Detect which cell encompasses the target text, then output its (x, y) center coordinate. 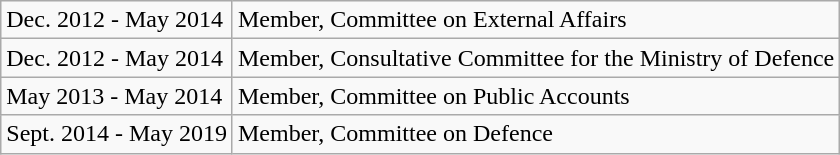
Sept. 2014 - May 2019 (117, 134)
Member, Committee on Public Accounts (536, 96)
Member, Committee on Defence (536, 134)
Member, Committee on External Affairs (536, 20)
May 2013 - May 2014 (117, 96)
Member, Consultative Committee for the Ministry of Defence (536, 58)
